For the text-containing cell, return its midpoint in [X, Y] coordinate format. 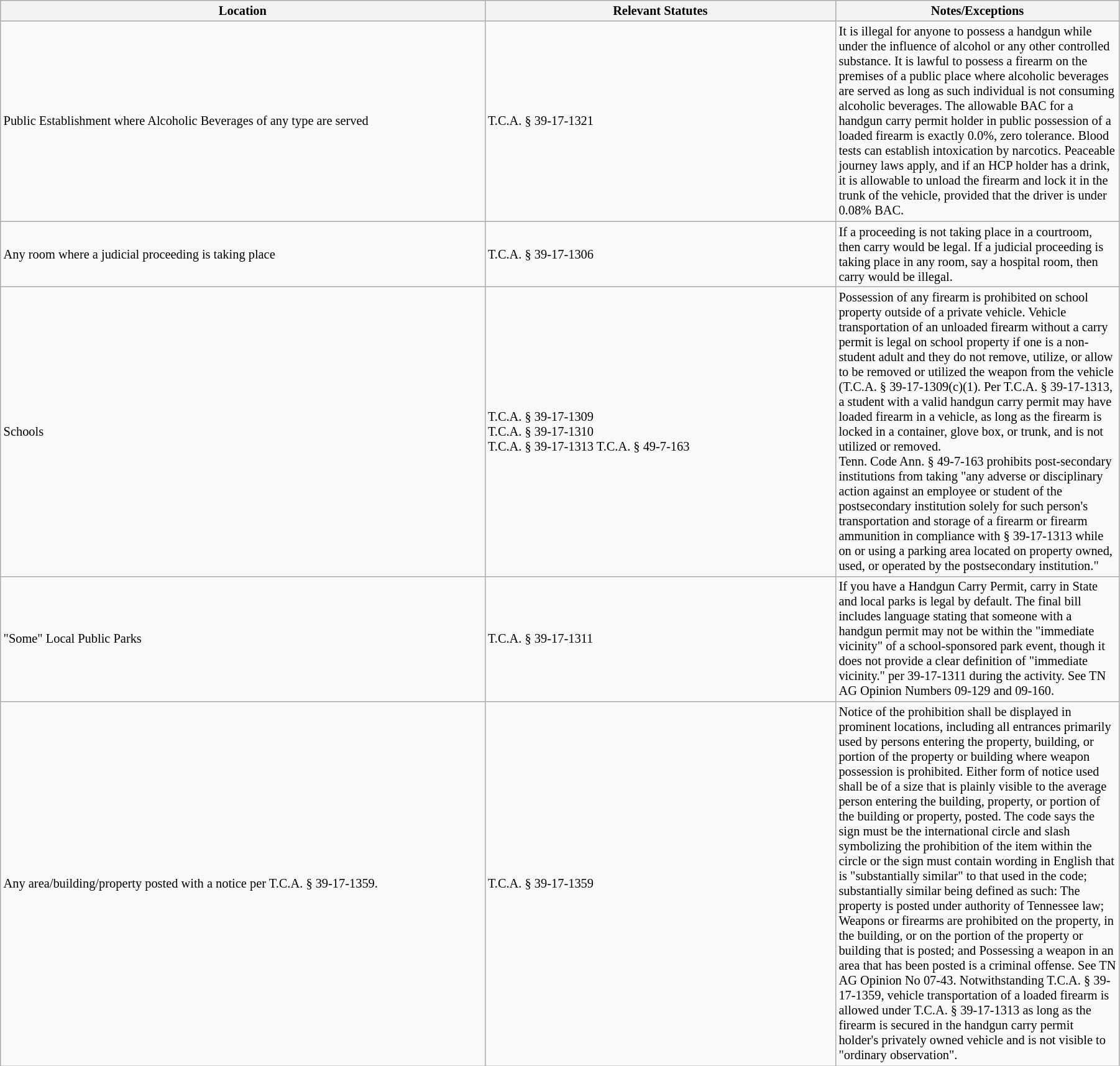
T.C.A. § 39-17-1309T.C.A. § 39-17-1310T.C.A. § 39-17-1313 T.C.A. § 49-7-163 [660, 431]
T.C.A. § 39-17-1311 [660, 639]
Schools [242, 431]
Any room where a judicial proceeding is taking place [242, 254]
T.C.A. § 39-17-1306 [660, 254]
T.C.A. § 39-17-1359 [660, 884]
T.C.A. § 39-17-1321 [660, 121]
Relevant Statutes [660, 11]
Any area/building/property posted with a notice per T.C.A. § 39-17-1359. [242, 884]
Public Establishment where Alcoholic Beverages of any type are served [242, 121]
Notes/Exceptions [978, 11]
Location [242, 11]
"Some" Local Public Parks [242, 639]
